Output the [x, y] coordinate of the center of the cell containing the given text.  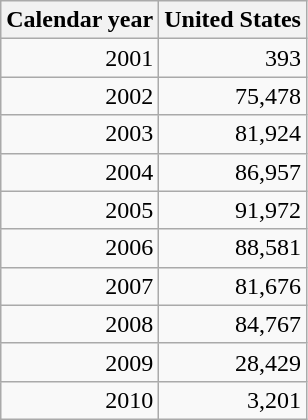
2001 [80, 58]
28,429 [233, 362]
2010 [80, 400]
88,581 [233, 248]
2003 [80, 134]
2005 [80, 210]
91,972 [233, 210]
2009 [80, 362]
393 [233, 58]
2004 [80, 172]
3,201 [233, 400]
86,957 [233, 172]
United States [233, 20]
81,676 [233, 286]
75,478 [233, 96]
2007 [80, 286]
2006 [80, 248]
2008 [80, 324]
81,924 [233, 134]
84,767 [233, 324]
Calendar year [80, 20]
2002 [80, 96]
